Determine the [X, Y] coordinate at the center of the cell enclosing the given text.  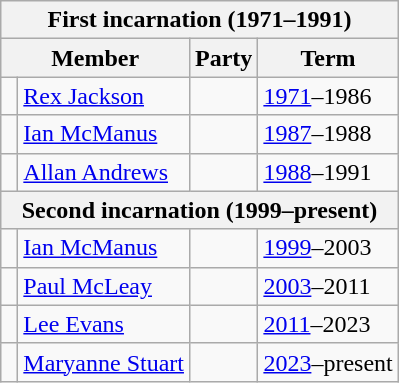
Maryanne Stuart [104, 362]
1988–1991 [328, 172]
1987–1988 [328, 134]
1999–2003 [328, 248]
Second incarnation (1999–present) [200, 210]
Member [96, 58]
First incarnation (1971–1991) [200, 20]
Paul McLeay [104, 286]
Term [328, 58]
2011–2023 [328, 324]
Rex Jackson [104, 96]
2023–present [328, 362]
Allan Andrews [104, 172]
Party [223, 58]
Lee Evans [104, 324]
2003–2011 [328, 286]
1971–1986 [328, 96]
